Detect which cell encompasses the target text, then output its [X, Y] center coordinate. 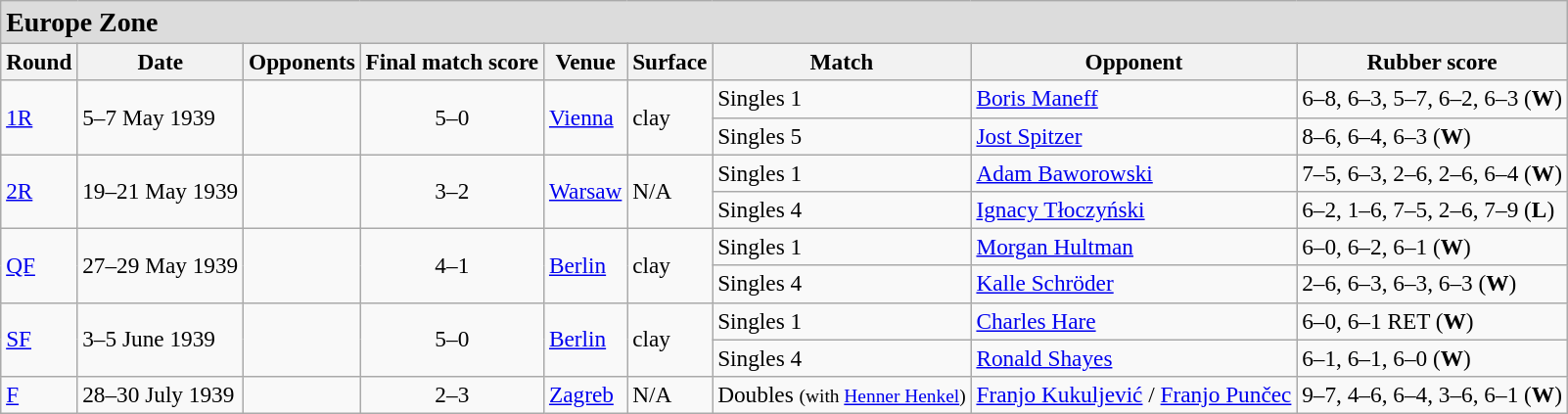
Rubber score [1432, 62]
Ronald Shayes [1133, 357]
5–7 May 1939 [161, 117]
Opponents [301, 62]
6–2, 1–6, 7–5, 2–6, 7–9 (L) [1432, 209]
1R [39, 117]
Europe Zone [785, 22]
2R [39, 191]
Charles Hare [1133, 321]
Round [39, 62]
3–2 [452, 191]
Adam Baworowski [1133, 172]
F [39, 394]
7–5, 6–3, 2–6, 2–6, 6–4 (W) [1432, 172]
27–29 May 1939 [161, 265]
SF [39, 340]
2–3 [452, 394]
Match [842, 62]
Franjo Kukuljević / Franjo Punčec [1133, 394]
6–0, 6–1 RET (W) [1432, 321]
8–6, 6–4, 6–3 (W) [1432, 136]
Zagreb [585, 394]
Morgan Hultman [1133, 247]
6–8, 6–3, 5–7, 6–2, 6–3 (W) [1432, 99]
Opponent [1133, 62]
Ignacy Tłoczyński [1133, 209]
28–30 July 1939 [161, 394]
4–1 [452, 265]
Kalle Schröder [1133, 284]
19–21 May 1939 [161, 191]
2–6, 6–3, 6–3, 6–3 (W) [1432, 284]
Final match score [452, 62]
Doubles (with Henner Henkel) [842, 394]
6–1, 6–1, 6–0 (W) [1432, 357]
Boris Maneff [1133, 99]
Jost Spitzer [1133, 136]
3–5 June 1939 [161, 340]
9–7, 4–6, 6–4, 3–6, 6–1 (W) [1432, 394]
6–0, 6–2, 6–1 (W) [1432, 247]
Date [161, 62]
Surface [669, 62]
Singles 5 [842, 136]
Venue [585, 62]
Warsaw [585, 191]
Vienna [585, 117]
QF [39, 265]
